Extract the (x, y) coordinate from the center of the cell holding the provided text.  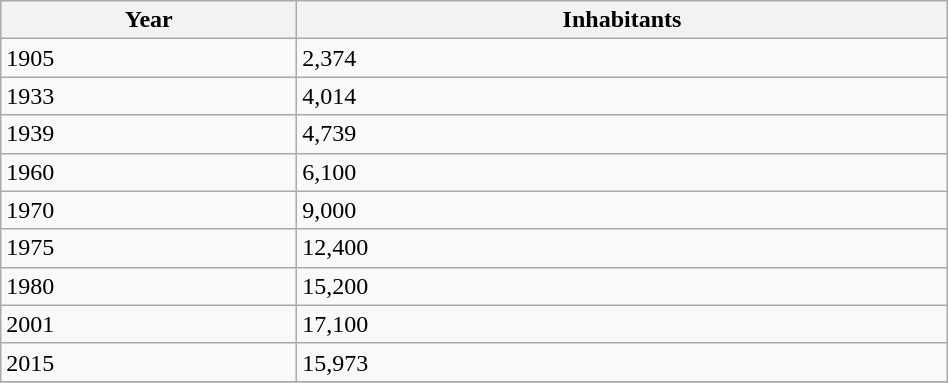
1975 (149, 248)
4,739 (622, 134)
15,200 (622, 286)
2015 (149, 362)
15,973 (622, 362)
Inhabitants (622, 20)
1939 (149, 134)
6,100 (622, 172)
2001 (149, 324)
9,000 (622, 210)
Year (149, 20)
2,374 (622, 58)
1980 (149, 286)
1960 (149, 172)
4,014 (622, 96)
1970 (149, 210)
1933 (149, 96)
17,100 (622, 324)
1905 (149, 58)
12,400 (622, 248)
